Pinpoint the cell where the given text exists, returning its (x, y) midpoint coordinate. 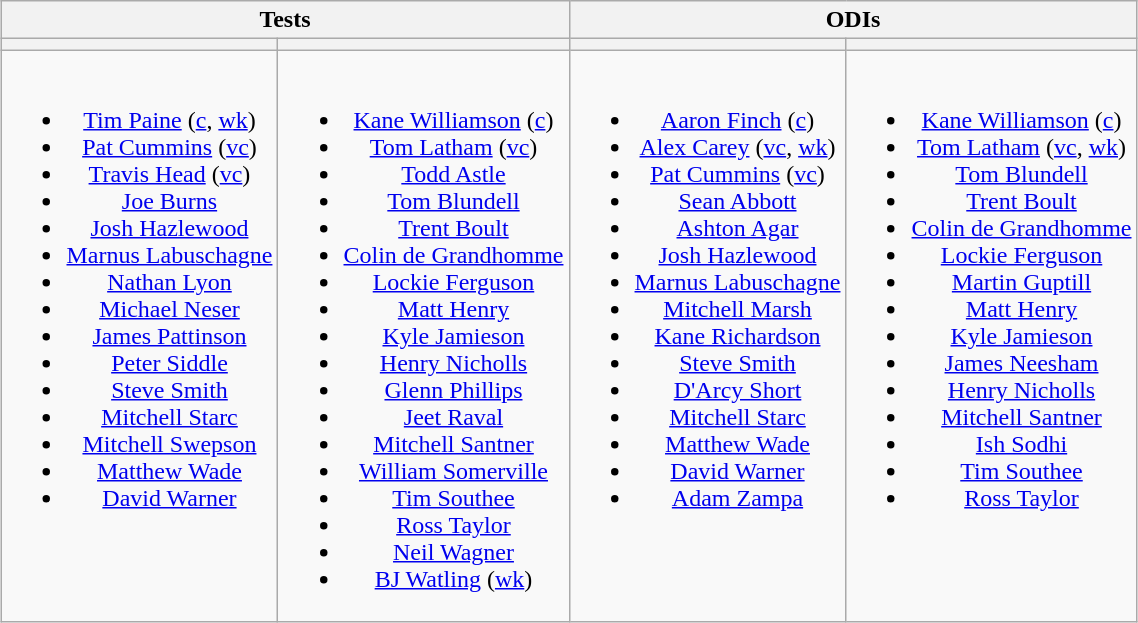
Tests (285, 20)
ODIs (853, 20)
